Detect which cell encompasses the target text, then output its [X, Y] center coordinate. 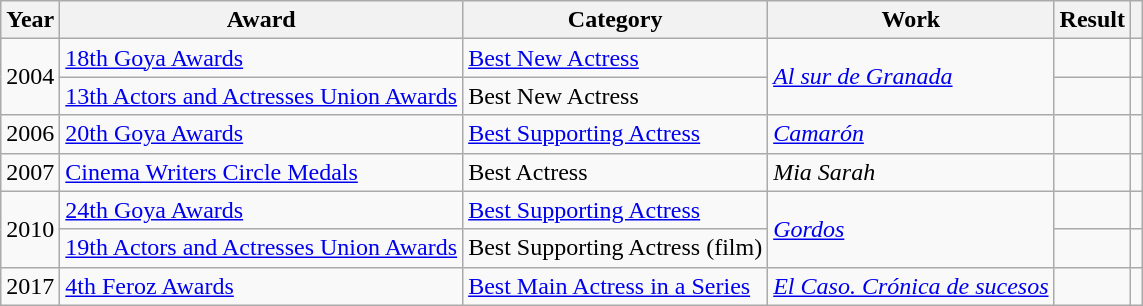
Cinema Writers Circle Medals [262, 172]
2007 [30, 172]
Award [262, 20]
Best Actress [616, 172]
Gordos [911, 229]
Best Main Actress in a Series [616, 286]
Best Supporting Actress (film) [616, 248]
18th Goya Awards [262, 58]
Mia Sarah [911, 172]
Work [911, 20]
20th Goya Awards [262, 134]
Year [30, 20]
2004 [30, 77]
Camarón [911, 134]
2010 [30, 229]
2006 [30, 134]
El Caso. Crónica de sucesos [911, 286]
4th Feroz Awards [262, 286]
Result [1092, 20]
2017 [30, 286]
13th Actors and Actresses Union Awards [262, 96]
19th Actors and Actresses Union Awards [262, 248]
Al sur de Granada [911, 77]
Category [616, 20]
24th Goya Awards [262, 210]
